Scan for the cell matching the given text and deliver its (x, y) coordinate at center. 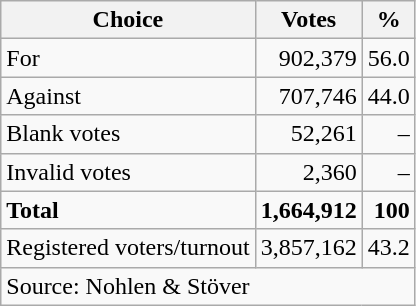
52,261 (308, 134)
Votes (308, 20)
44.0 (388, 96)
707,746 (308, 96)
Total (128, 210)
Against (128, 96)
Source: Nohlen & Stöver (208, 286)
56.0 (388, 58)
100 (388, 210)
Blank votes (128, 134)
1,664,912 (308, 210)
Registered voters/turnout (128, 248)
3,857,162 (308, 248)
43.2 (388, 248)
2,360 (308, 172)
For (128, 58)
902,379 (308, 58)
Choice (128, 20)
% (388, 20)
Invalid votes (128, 172)
